Detect which cell encompasses the target text, then output its (X, Y) center coordinate. 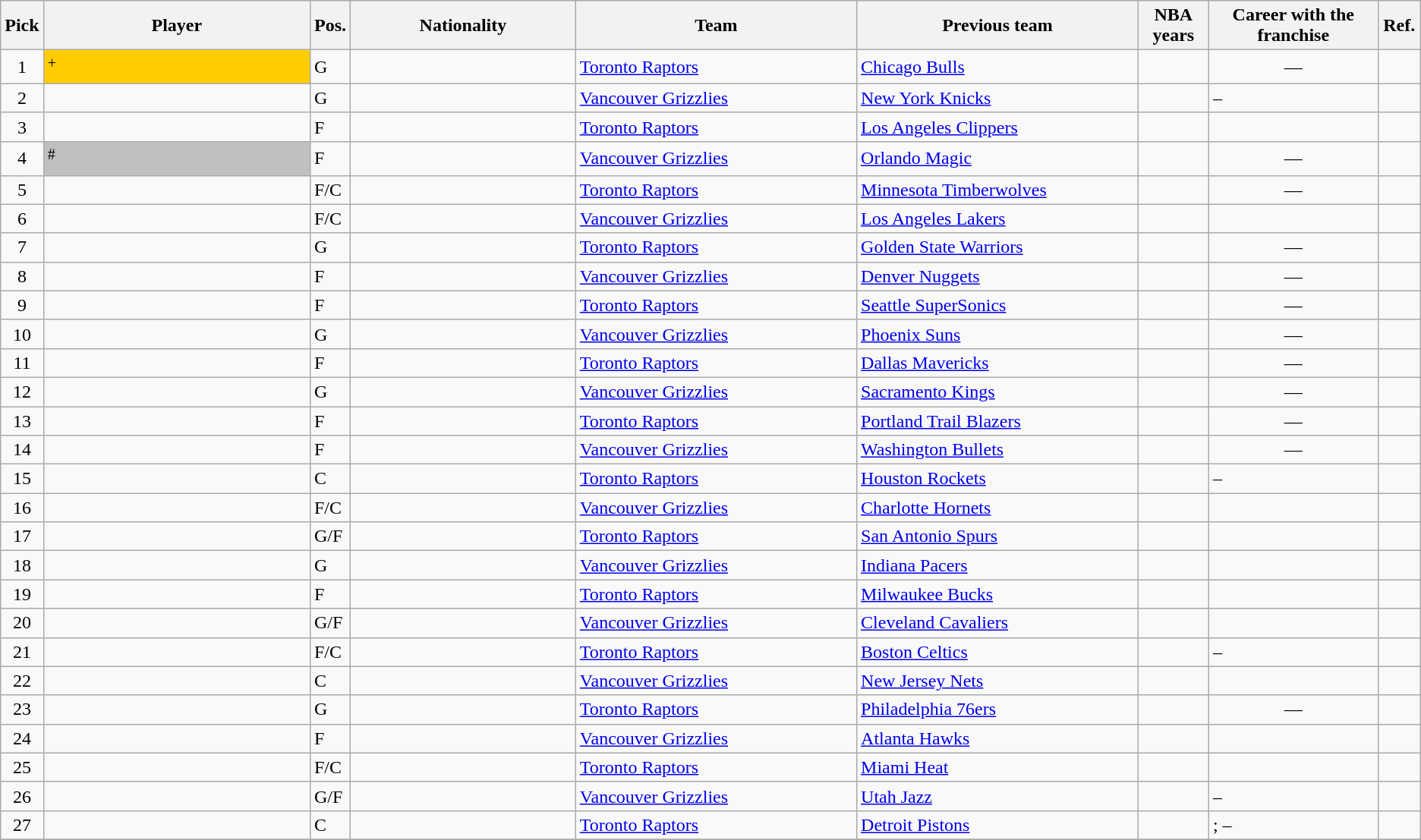
22 (22, 681)
Boston Celtics (997, 652)
26 (22, 796)
7 (22, 247)
2 (22, 98)
20 (22, 623)
4 (22, 158)
Milwaukee Bucks (997, 594)
Los Angeles Lakers (997, 219)
8 (22, 276)
Utah Jazz (997, 796)
13 (22, 421)
New Jersey Nets (997, 681)
Pos. (329, 26)
12 (22, 392)
Phoenix Suns (997, 334)
11 (22, 363)
; – (1293, 825)
Indiana Pacers (997, 565)
25 (22, 767)
Previous team (997, 26)
Los Angeles Clippers (997, 127)
Dallas Mavericks (997, 363)
23 (22, 709)
Minnesota Timberwolves (997, 190)
Cleveland Cavaliers (997, 623)
19 (22, 594)
27 (22, 825)
1 (22, 67)
Orlando Magic (997, 158)
Portland Trail Blazers (997, 421)
San Antonio Spurs (997, 536)
Team (716, 26)
Sacramento Kings (997, 392)
5 (22, 190)
Atlanta Hawks (997, 738)
18 (22, 565)
Philadelphia 76ers (997, 709)
NBA years (1174, 26)
Seattle SuperSonics (997, 305)
Ref. (1399, 26)
Washington Bullets (997, 450)
24 (22, 738)
Nationality (463, 26)
Detroit Pistons (997, 825)
14 (22, 450)
10 (22, 334)
3 (22, 127)
6 (22, 219)
Golden State Warriors (997, 247)
9 (22, 305)
Houston Rockets (997, 479)
Denver Nuggets (997, 276)
21 (22, 652)
New York Knicks (997, 98)
Player (176, 26)
Chicago Bulls (997, 67)
# (176, 158)
Charlotte Hornets (997, 508)
Miami Heat (997, 767)
17 (22, 536)
+ (176, 67)
Career with the franchise (1293, 26)
15 (22, 479)
16 (22, 508)
Pick (22, 26)
